Extract the (x, y) coordinate from the center of the cell holding the provided text.  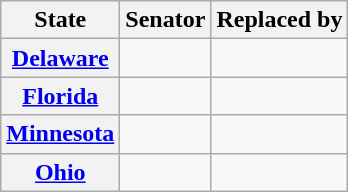
Senator (166, 20)
Florida (60, 96)
Replaced by (280, 20)
Minnesota (60, 134)
Delaware (60, 58)
State (60, 20)
Ohio (60, 172)
